Search for the cell housing the specified text and yield its (x, y) center coordinate. 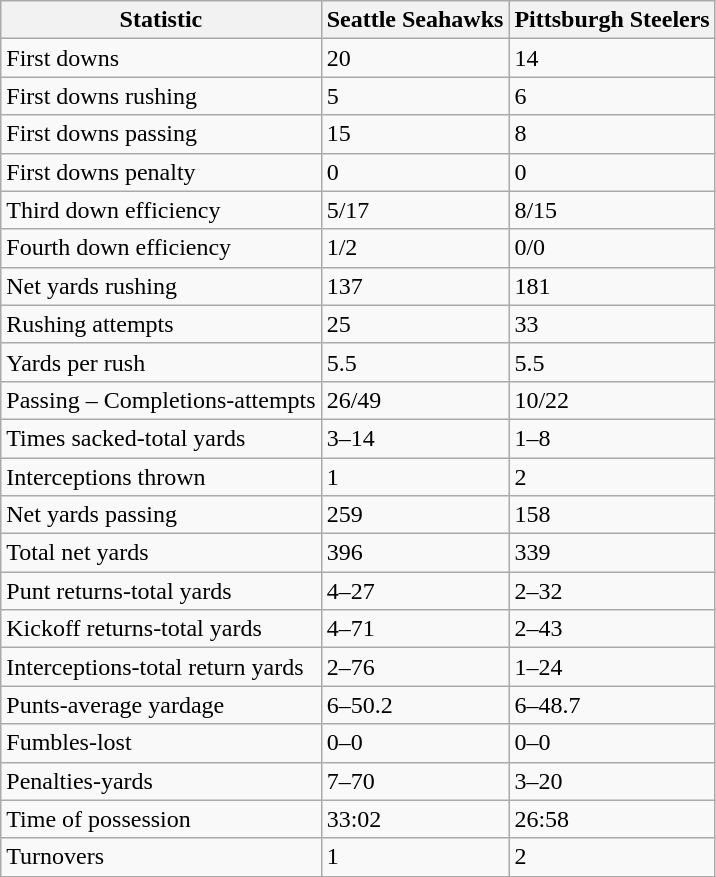
2–32 (612, 591)
1–8 (612, 438)
26:58 (612, 819)
5/17 (415, 210)
181 (612, 286)
Fourth down efficiency (161, 248)
Interceptions thrown (161, 477)
First downs (161, 58)
1/2 (415, 248)
25 (415, 324)
Times sacked-total yards (161, 438)
4–71 (415, 629)
First downs passing (161, 134)
6 (612, 96)
1–24 (612, 667)
10/22 (612, 400)
5 (415, 96)
396 (415, 553)
137 (415, 286)
Passing – Completions-attempts (161, 400)
339 (612, 553)
Fumbles-lost (161, 743)
First downs penalty (161, 172)
3–14 (415, 438)
8/15 (612, 210)
7–70 (415, 781)
Interceptions-total return yards (161, 667)
Net yards rushing (161, 286)
Punts-average yardage (161, 705)
Pittsburgh Steelers (612, 20)
0/0 (612, 248)
6–50.2 (415, 705)
Seattle Seahawks (415, 20)
Net yards passing (161, 515)
Punt returns-total yards (161, 591)
Time of possession (161, 819)
259 (415, 515)
6–48.7 (612, 705)
33:02 (415, 819)
33 (612, 324)
8 (612, 134)
26/49 (415, 400)
Yards per rush (161, 362)
Statistic (161, 20)
4–27 (415, 591)
Third down efficiency (161, 210)
158 (612, 515)
First downs rushing (161, 96)
Penalties-yards (161, 781)
2–76 (415, 667)
15 (415, 134)
20 (415, 58)
Rushing attempts (161, 324)
3–20 (612, 781)
2–43 (612, 629)
Turnovers (161, 857)
Kickoff returns-total yards (161, 629)
14 (612, 58)
Total net yards (161, 553)
